Detect which cell encompasses the target text, then output its (x, y) center coordinate. 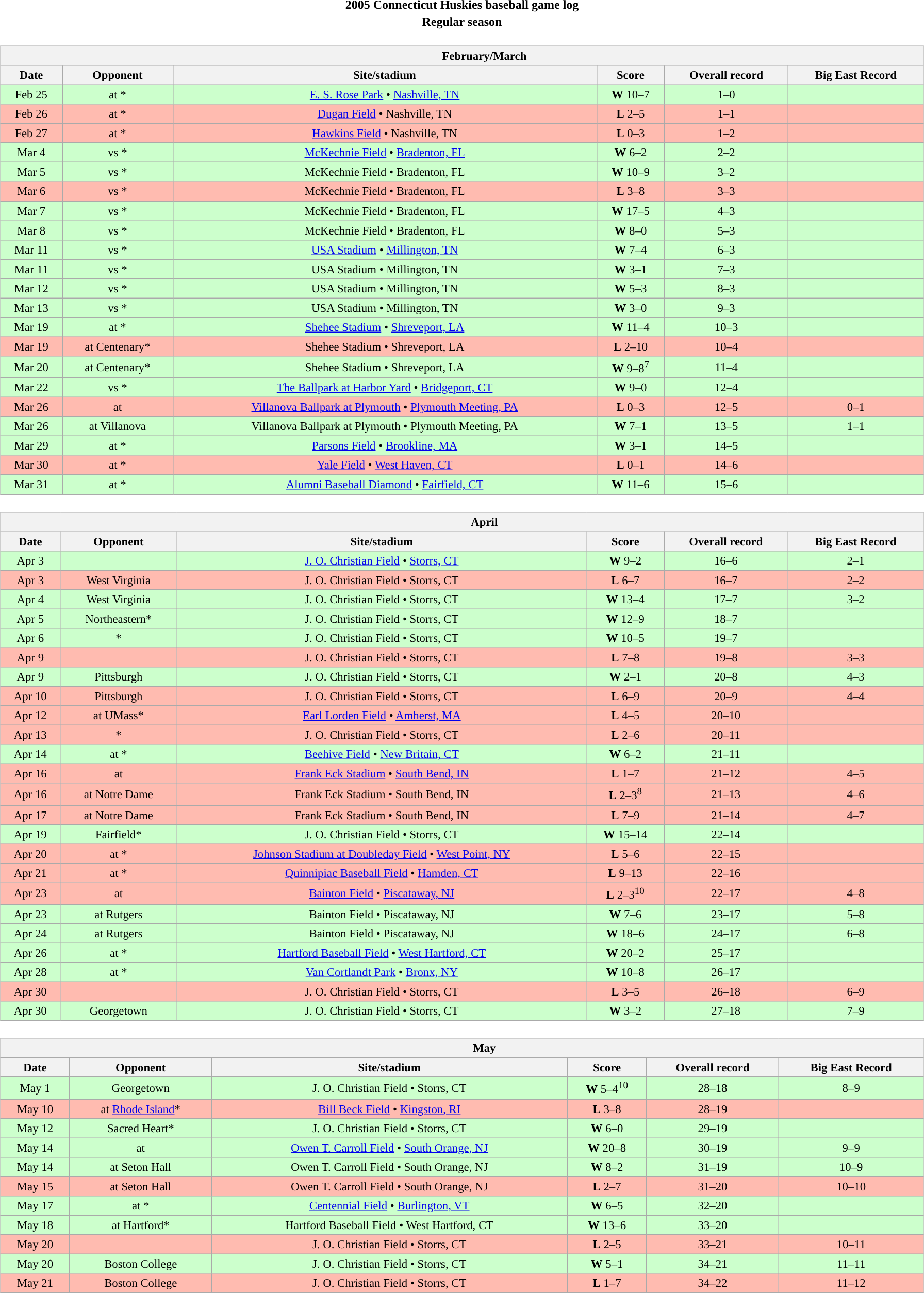
8–3 (727, 288)
6–9 (856, 991)
May (462, 1048)
22–15 (726, 854)
11–12 (851, 1283)
W 5–410 (607, 1088)
Mar 12 (31, 288)
Mar 30 (31, 465)
4–4 (856, 696)
Apr 6 (30, 638)
at UMass* (119, 716)
Fairfield* (119, 834)
L 3–5 (625, 991)
26–17 (726, 972)
14–5 (727, 446)
Parsons Field • Brookline, MA (385, 446)
1–0 (727, 94)
W 8–0 (631, 230)
10–4 (727, 346)
20–8 (726, 677)
21–13 (726, 794)
Feb 27 (31, 134)
April (462, 522)
W 10–8 (625, 972)
W 11–6 (631, 485)
25–17 (726, 953)
Sacred Heart* (140, 1128)
7–3 (727, 269)
Yale Field • West Haven, CT (385, 465)
W 13–4 (625, 599)
11–4 (727, 367)
Apr 26 (30, 953)
Apr 24 (30, 934)
E. S. Rose Park • Nashville, TN (385, 94)
10–11 (851, 1245)
4–5 (856, 774)
Apr 14 (30, 754)
May 10 (35, 1109)
W 3–2 (625, 1011)
6–3 (727, 250)
Apr 19 (30, 834)
10–9 (851, 1167)
Northeastern* (119, 619)
at Rhode Island* (140, 1109)
Centennial Field • Burlington, VT (389, 1205)
Mar 20 (31, 367)
L 0–1 (631, 465)
Feb 26 (31, 114)
28–19 (713, 1109)
30–19 (713, 1148)
31–19 (713, 1167)
L 5–6 (625, 854)
6–8 (856, 934)
11–11 (851, 1264)
20–9 (726, 696)
29–19 (713, 1128)
W 7–1 (631, 426)
L 2–7 (607, 1186)
February/March (462, 56)
4–7 (856, 815)
L 2–10 (631, 346)
at Hartford* (140, 1225)
20–11 (726, 735)
Apr 28 (30, 972)
W 3–0 (631, 308)
23–17 (726, 914)
W 10–9 (631, 172)
L 2–310 (625, 893)
Apr 17 (30, 815)
Mar 5 (31, 172)
Johnson Stadium at Doubleday Field • West Point, NY (382, 854)
13–5 (727, 426)
W 6–0 (607, 1128)
Van Cortlandt Park • Bronx, NY (382, 972)
W 10–5 (625, 638)
Apr 12 (30, 716)
5–3 (727, 230)
15–6 (727, 485)
W 9–2 (625, 560)
28–18 (713, 1088)
Apr 4 (30, 599)
W 9–87 (631, 367)
Dugan Field • Nashville, TN (385, 114)
Mar 8 (31, 230)
May 12 (35, 1128)
L 6–7 (625, 580)
12–5 (727, 407)
May 1 (35, 1088)
Mar 31 (31, 485)
32–20 (713, 1205)
21–12 (726, 774)
4–6 (856, 794)
Apr 13 (30, 735)
27–18 (726, 1011)
Hawkins Field • Nashville, TN (385, 134)
Feb 25 (31, 94)
21–14 (726, 815)
31–20 (713, 1186)
22–16 (726, 873)
20–10 (726, 716)
L 2–6 (625, 735)
26–18 (726, 991)
L 4–5 (625, 716)
2–1 (856, 560)
Mar 13 (31, 308)
W 12–9 (625, 619)
Mar 7 (31, 211)
Beehive Field • New Britain, CT (382, 754)
Earl Lorden Field • Amherst, MA (382, 716)
at Villanova (118, 426)
33–21 (713, 1245)
Apr 21 (30, 873)
Mar 29 (31, 446)
8–9 (851, 1088)
W 20–2 (625, 953)
9–9 (851, 1148)
19–8 (726, 657)
4–8 (856, 893)
L 6–9 (625, 696)
9–3 (727, 308)
1–2 (727, 134)
Mar 6 (31, 191)
May 15 (35, 1186)
14–6 (727, 465)
10–3 (727, 327)
L 7–9 (625, 815)
10–10 (851, 1186)
Bill Beck Field • Kingston, RI (389, 1109)
W 20–8 (607, 1148)
19–7 (726, 638)
16–6 (726, 560)
22–17 (726, 893)
The Ballpark at Harbor Yard • Bridgeport, CT (385, 388)
L 2–38 (625, 794)
Apr 5 (30, 619)
W 17–5 (631, 211)
34–22 (713, 1283)
Mar 22 (31, 388)
0–1 (856, 407)
24–17 (726, 934)
Mar 4 (31, 153)
W 9–0 (631, 388)
W 15–14 (625, 834)
12–4 (727, 388)
May 17 (35, 1205)
W 10–7 (631, 94)
W 5–3 (631, 288)
34–21 (713, 1264)
L 9–13 (625, 873)
W 7–4 (631, 250)
W 6–5 (607, 1205)
May 21 (35, 1283)
16–7 (726, 580)
L 7–8 (625, 657)
Apr 20 (30, 854)
May 18 (35, 1225)
W 11–4 (631, 327)
Alumni Baseball Diamond • Fairfield, CT (385, 485)
5–8 (856, 914)
W 7–6 (625, 914)
Apr 10 (30, 696)
Quinnipiac Baseball Field • Hamden, CT (382, 873)
W 2–1 (625, 677)
18–7 (726, 619)
7–9 (856, 1011)
33–20 (713, 1225)
21–11 (726, 754)
W 5–1 (607, 1264)
17–7 (726, 599)
W 18–6 (625, 934)
W 13–6 (607, 1225)
22–14 (726, 834)
W 8–2 (607, 1167)
